Provide the [X, Y] coordinate of the cell's center where the given text is located.  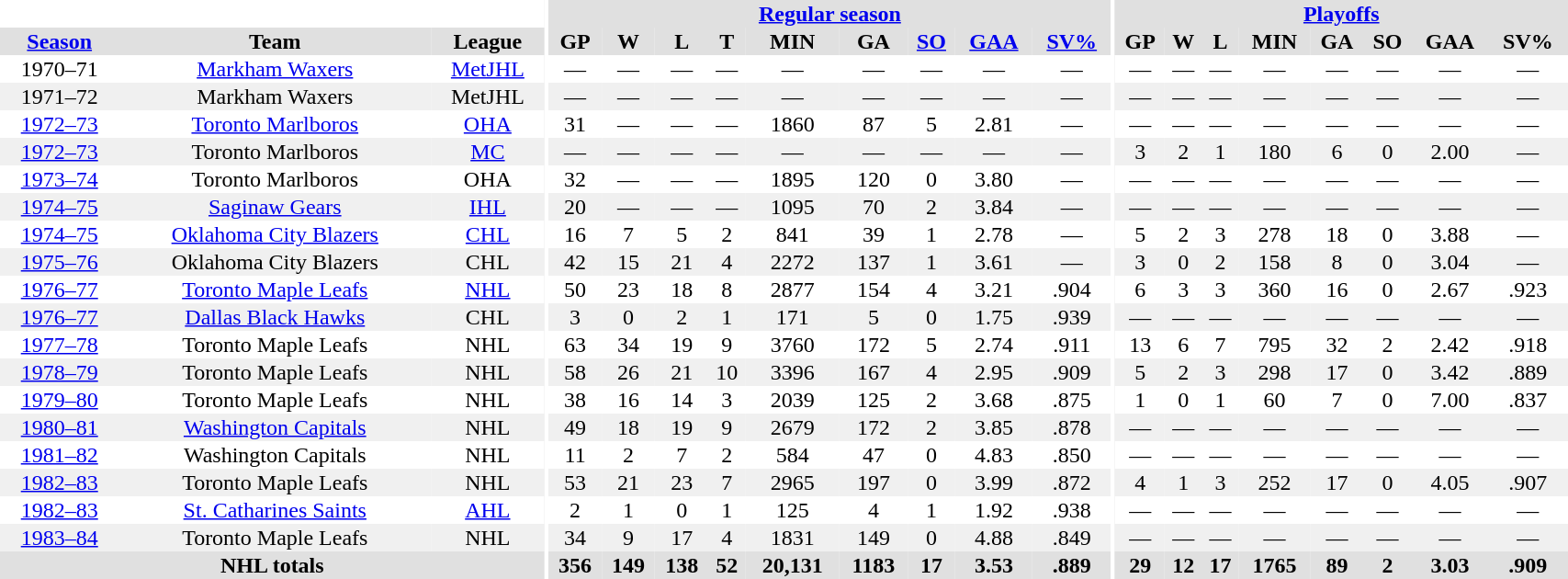
.878 [1072, 427]
13 [1140, 345]
3.42 [1450, 372]
87 [874, 124]
138 [682, 565]
1983–84 [59, 538]
Playoffs [1341, 14]
2272 [792, 262]
42 [575, 262]
.850 [1072, 455]
137 [874, 262]
2.78 [994, 234]
Team [275, 41]
15 [628, 262]
10 [727, 372]
.939 [1072, 317]
2.42 [1450, 345]
180 [1275, 152]
197 [874, 482]
4.05 [1450, 482]
.904 [1072, 289]
.875 [1072, 400]
1977–78 [59, 345]
.938 [1072, 510]
53 [575, 482]
171 [792, 317]
49 [575, 427]
3.84 [994, 207]
360 [1275, 289]
39 [874, 234]
1831 [792, 538]
2965 [792, 482]
1765 [1275, 565]
20 [575, 207]
26 [628, 372]
NHL totals [272, 565]
4.83 [994, 455]
2877 [792, 289]
T [727, 41]
60 [1275, 400]
1.92 [994, 510]
1981–82 [59, 455]
50 [575, 289]
.923 [1528, 289]
3396 [792, 372]
Regular season [830, 14]
29 [1140, 565]
1095 [792, 207]
.837 [1528, 400]
52 [727, 565]
12 [1183, 565]
584 [792, 455]
3760 [792, 345]
St. Catharines Saints [275, 510]
Season [59, 41]
MC [487, 152]
2.67 [1450, 289]
3.04 [1450, 262]
1.75 [994, 317]
3.85 [994, 427]
1973–74 [59, 179]
3.88 [1450, 234]
.907 [1528, 482]
2.00 [1450, 152]
1183 [874, 565]
1978–79 [59, 372]
IHL [487, 207]
14 [682, 400]
2039 [792, 400]
70 [874, 207]
3.03 [1450, 565]
.872 [1072, 482]
4.88 [994, 538]
3.99 [994, 482]
League [487, 41]
7.00 [1450, 400]
89 [1337, 565]
Dallas Black Hawks [275, 317]
31 [575, 124]
2.81 [994, 124]
1895 [792, 179]
795 [1275, 345]
298 [1275, 372]
1979–80 [59, 400]
120 [874, 179]
2679 [792, 427]
58 [575, 372]
11 [575, 455]
3.53 [994, 565]
Saginaw Gears [275, 207]
3.61 [994, 262]
.911 [1072, 345]
AHL [487, 510]
3.80 [994, 179]
154 [874, 289]
356 [575, 565]
841 [792, 234]
47 [874, 455]
3.21 [994, 289]
167 [874, 372]
2.95 [994, 372]
252 [1275, 482]
63 [575, 345]
38 [575, 400]
3.68 [994, 400]
1971–72 [59, 96]
158 [1275, 262]
1980–81 [59, 427]
278 [1275, 234]
.918 [1528, 345]
1970–71 [59, 69]
1975–76 [59, 262]
2.74 [994, 345]
20,131 [792, 565]
.849 [1072, 538]
1860 [792, 124]
